Extract the (X, Y) coordinate from the center of the cell holding the provided text.  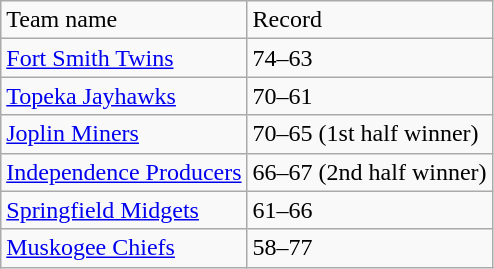
Fort Smith Twins (124, 58)
58–77 (370, 248)
Independence Producers (124, 172)
70–65 (1st half winner) (370, 134)
Team name (124, 20)
70–61 (370, 96)
Joplin Miners (124, 134)
Record (370, 20)
61–66 (370, 210)
Muskogee Chiefs (124, 248)
Springfield Midgets (124, 210)
66–67 (2nd half winner) (370, 172)
74–63 (370, 58)
Topeka Jayhawks (124, 96)
